Find where the given text appears and provide that cell's center as [x, y] coordinate. 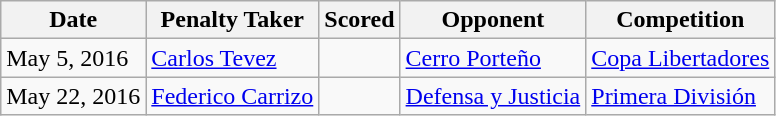
Date [74, 20]
Primera División [680, 96]
Defensa y Justicia [493, 96]
Penalty Taker [232, 20]
Federico Carrizo [232, 96]
Opponent [493, 20]
May 22, 2016 [74, 96]
Scored [360, 20]
May 5, 2016 [74, 58]
Cerro Porteño [493, 58]
Copa Libertadores [680, 58]
Competition [680, 20]
Carlos Tevez [232, 58]
